Scan for the cell matching the given text and deliver its [x, y] coordinate at center. 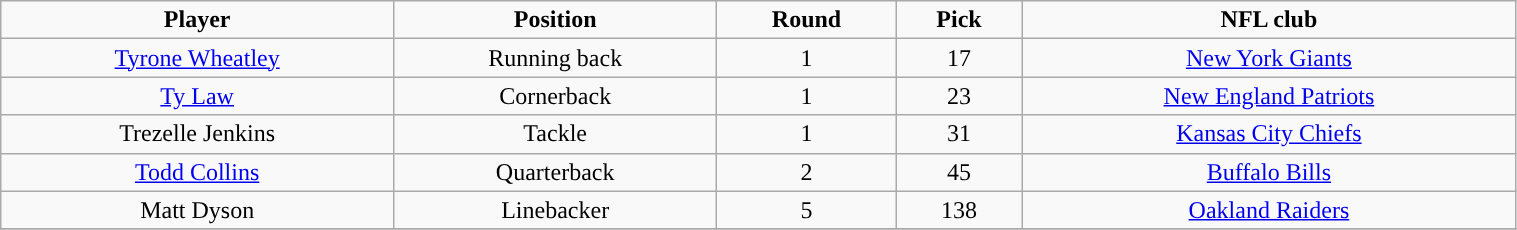
Matt Dyson [198, 210]
Cornerback [556, 96]
Pick [959, 20]
Ty Law [198, 96]
Running back [556, 58]
New York Giants [1269, 58]
Tackle [556, 134]
New England Patriots [1269, 96]
2 [806, 172]
Linebacker [556, 210]
Todd Collins [198, 172]
Player [198, 20]
NFL club [1269, 20]
23 [959, 96]
Trezelle Jenkins [198, 134]
31 [959, 134]
Quarterback [556, 172]
Position [556, 20]
5 [806, 210]
Tyrone Wheatley [198, 58]
Kansas City Chiefs [1269, 134]
45 [959, 172]
Round [806, 20]
138 [959, 210]
17 [959, 58]
Buffalo Bills [1269, 172]
Oakland Raiders [1269, 210]
